Extract the [x, y] coordinate from the center of the cell holding the provided text.  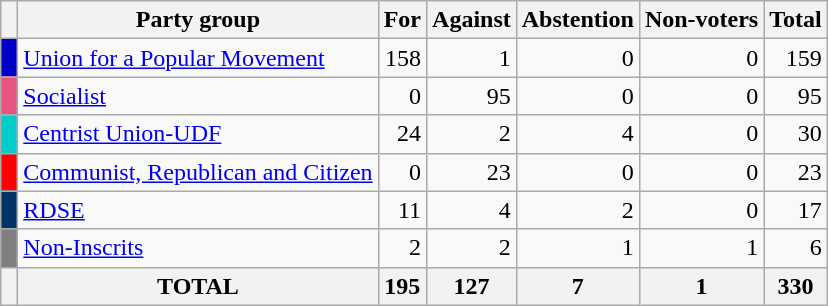
127 [472, 286]
Against [472, 20]
11 [402, 210]
TOTAL [198, 286]
Abstention [578, 20]
RDSE [198, 210]
330 [796, 286]
195 [402, 286]
159 [796, 58]
Socialist [198, 96]
6 [796, 248]
Party group [198, 20]
17 [796, 210]
Non-voters [701, 20]
Non-Inscrits [198, 248]
Communist, Republican and Citizen [198, 172]
158 [402, 58]
Total [796, 20]
24 [402, 134]
7 [578, 286]
For [402, 20]
30 [796, 134]
Union for a Popular Movement [198, 58]
Centrist Union-UDF [198, 134]
